Capture the cell that displays the provided text and extract its [x, y] central coordinate. 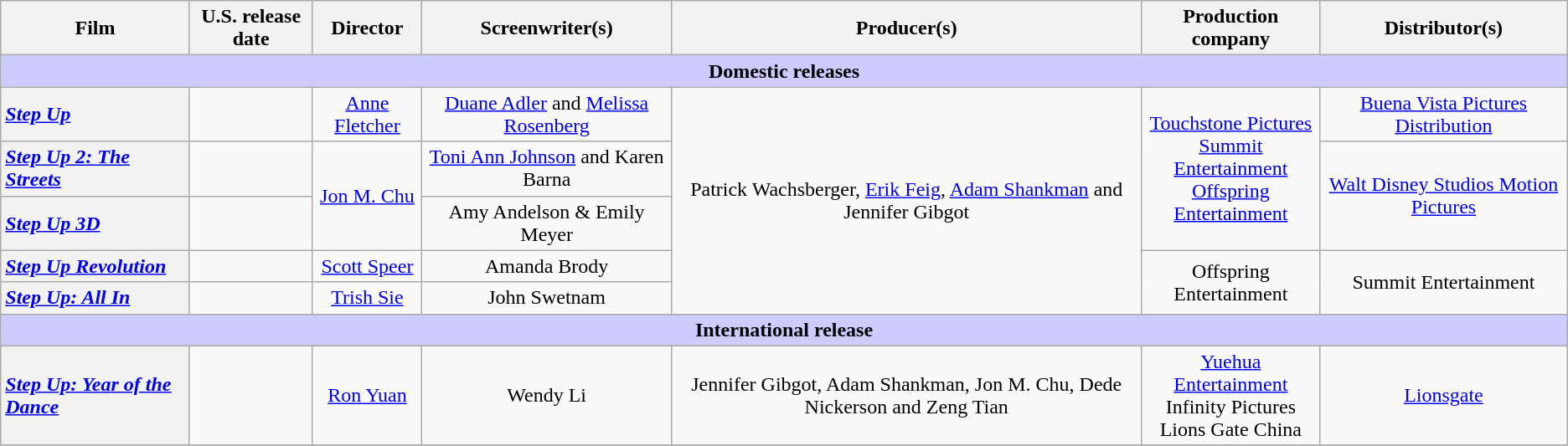
Amy Andelson & Emily Meyer [547, 223]
Step Up 2: The Streets [95, 169]
Screenwriter(s) [547, 28]
International release [784, 330]
Director [367, 28]
Patrick Wachsberger, Erik Feig, Adam Shankman and Jennifer Gibgot [906, 201]
Lionsgate [1444, 395]
Buena Vista Pictures Distribution [1444, 114]
John Swetnam [547, 298]
U.S. release date [251, 28]
Scott Speer [367, 266]
Touchstone PicturesSummit EntertainmentOffspring Entertainment [1231, 169]
Summit Entertainment [1444, 282]
Duane Adler and Melissa Rosenberg [547, 114]
Step Up [95, 114]
Distributor(s) [1444, 28]
Jon M. Chu [367, 196]
Amanda Brody [547, 266]
Step Up: All In [95, 298]
Ron Yuan [367, 395]
Wendy Li [547, 395]
Offspring Entertainment [1231, 282]
Toni Ann Johnson and Karen Barna [547, 169]
Walt Disney Studios Motion Pictures [1444, 196]
Step Up 3D [95, 223]
Step Up: Year of the Dance [95, 395]
Jennifer Gibgot, Adam Shankman, Jon M. Chu, Dede Nickerson and Zeng Tian [906, 395]
Trish Sie [367, 298]
Production company [1231, 28]
Anne Fletcher [367, 114]
Yuehua EntertainmentInfinity PicturesLions Gate China [1231, 395]
Domestic releases [784, 71]
Film [95, 28]
Step Up Revolution [95, 266]
Producer(s) [906, 28]
